Locate the cell with the specified text and output its [X, Y] center coordinate. 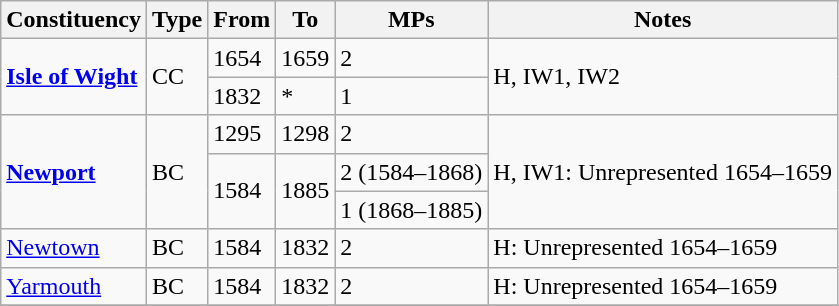
2 (1584–1868) [412, 172]
MPs [412, 20]
Yarmouth [74, 286]
1295 [242, 134]
H, IW1: Unrepresented 1654–1659 [663, 172]
1654 [242, 58]
CC [176, 77]
Newport [74, 172]
* [306, 96]
Notes [663, 20]
1 [412, 96]
1885 [306, 191]
Constituency [74, 20]
To [306, 20]
H, IW1, IW2 [663, 77]
Newtown [74, 248]
1298 [306, 134]
From [242, 20]
Isle of Wight [74, 77]
1659 [306, 58]
Type [176, 20]
1 (1868–1885) [412, 210]
